Provide the [X, Y] coordinate of the cell's center where the given text is located.  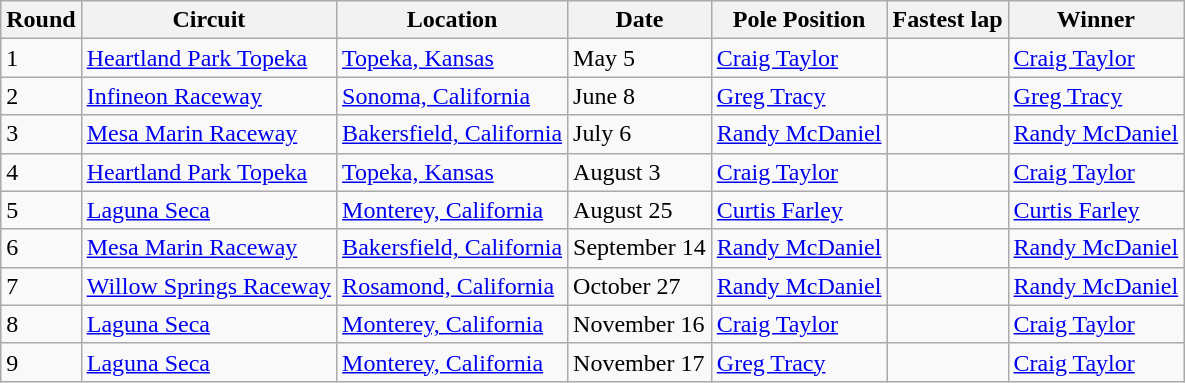
Fastest lap [948, 20]
9 [41, 362]
Sonoma, California [452, 96]
Date [640, 20]
2 [41, 96]
7 [41, 286]
November 16 [640, 324]
November 17 [640, 362]
Circuit [208, 20]
May 5 [640, 58]
August 3 [640, 172]
6 [41, 248]
August 25 [640, 210]
1 [41, 58]
September 14 [640, 248]
Infineon Raceway [208, 96]
June 8 [640, 96]
Rosamond, California [452, 286]
Round [41, 20]
October 27 [640, 286]
Winner [1096, 20]
Location [452, 20]
July 6 [640, 134]
5 [41, 210]
Pole Position [799, 20]
4 [41, 172]
8 [41, 324]
3 [41, 134]
Willow Springs Raceway [208, 286]
